From the cell containing the given text, extract its center point as (x, y) coordinate. 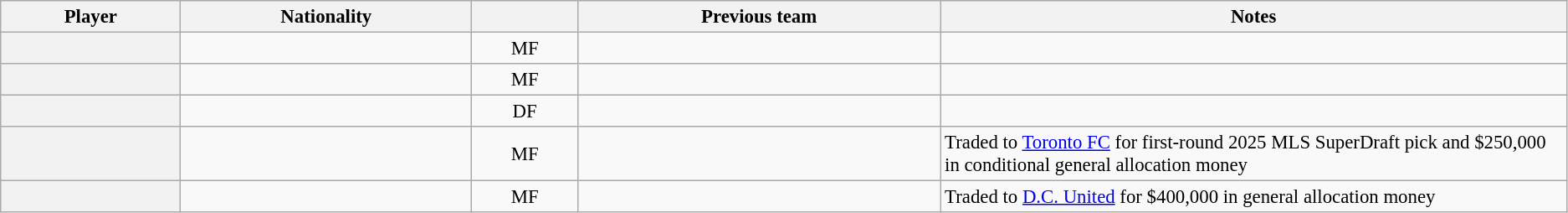
Previous team (760, 17)
Traded to Toronto FC for first-round 2025 MLS SuperDraft pick and $250,000 in conditional general allocation money (1253, 154)
Notes (1253, 17)
DF (525, 112)
Nationality (326, 17)
Traded to D.C. United for $400,000 in general allocation money (1253, 197)
Player (90, 17)
